Search for the cell housing the specified text and yield its [x, y] center coordinate. 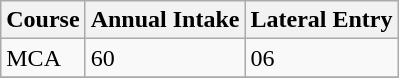
06 [322, 58]
Annual Intake [165, 20]
60 [165, 58]
Lateral Entry [322, 20]
Course [43, 20]
MCA [43, 58]
